Scan for the cell matching the given text and deliver its [x, y] coordinate at center. 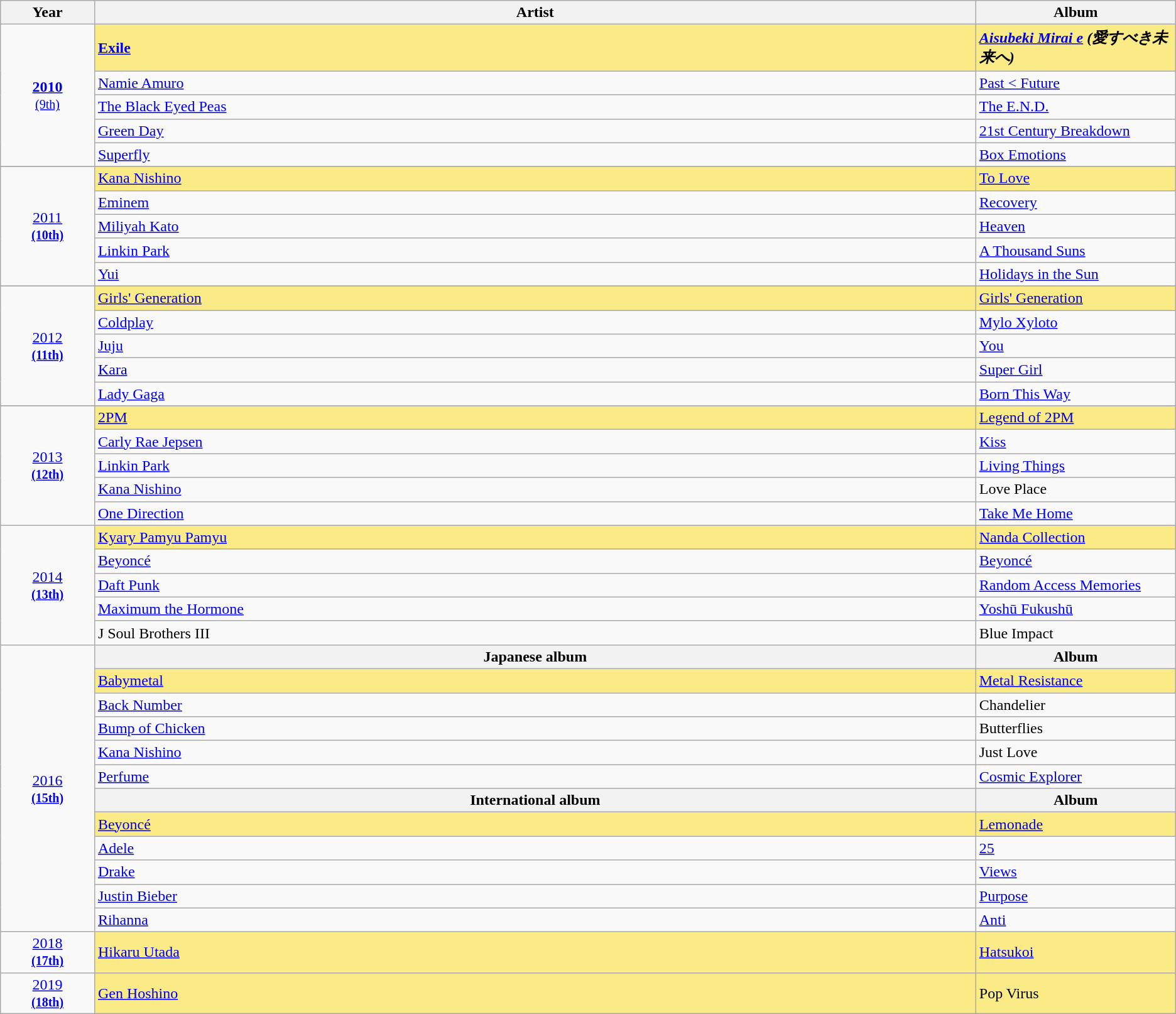
Rihanna [535, 920]
One Direction [535, 513]
Exile [535, 48]
Born This Way [1075, 394]
Artist [535, 13]
J Soul Brothers III [535, 633]
Babymetal [535, 680]
Lemonade [1075, 824]
Views [1075, 872]
Maximum the Hormone [535, 609]
Nanda Collection [1075, 537]
Butterflies [1075, 729]
Kyary Pamyu Pamyu [535, 537]
International album [535, 800]
Super Girl [1075, 370]
Yui [535, 274]
Box Emotions [1075, 155]
Eminem [535, 202]
Year [48, 13]
2012(11th) [48, 346]
Love Place [1075, 489]
Metal Resistance [1075, 680]
Purpose [1075, 896]
Anti [1075, 920]
To Love [1075, 178]
Just Love [1075, 753]
Juju [535, 346]
Aisubeki Mirai e (愛すべき未来へ) [1075, 48]
Green Day [535, 131]
Hikaru Utada [535, 952]
Miliyah Kato [535, 226]
Heaven [1075, 226]
Superfly [535, 155]
2011(10th) [48, 226]
The E.N.D. [1075, 107]
Japanese album [535, 657]
A Thousand Suns [1075, 250]
Hatsukoi [1075, 952]
Kiss [1075, 442]
Carly Rae Jepsen [535, 442]
Drake [535, 872]
2010(9th) [48, 95]
Chandelier [1075, 704]
Pop Virus [1075, 993]
Namie Amuro [535, 83]
Daft Punk [535, 585]
Recovery [1075, 202]
2PM [535, 418]
Coldplay [535, 322]
2019(18th) [48, 993]
25 [1075, 848]
Legend of 2PM [1075, 418]
Perfume [535, 777]
Back Number [535, 704]
2013(12th) [48, 466]
Living Things [1075, 466]
Past < Future [1075, 83]
You [1075, 346]
Mylo Xyloto [1075, 322]
2014(13th) [48, 585]
Random Access Memories [1075, 585]
Adele [535, 848]
Holidays in the Sun [1075, 274]
Yoshū Fukushū [1075, 609]
The Black Eyed Peas [535, 107]
Kara [535, 370]
21st Century Breakdown [1075, 131]
Blue Impact [1075, 633]
Justin Bieber [535, 896]
Lady Gaga [535, 394]
Bump of Chicken [535, 729]
2016(15th) [48, 788]
Gen Hoshino [535, 993]
Cosmic Explorer [1075, 777]
Take Me Home [1075, 513]
2018(17th) [48, 952]
